Detect which cell encompasses the target text, then output its (x, y) center coordinate. 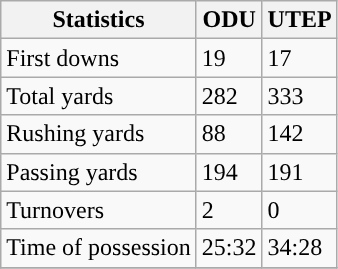
88 (229, 134)
0 (300, 210)
ODU (229, 20)
25:32 (229, 248)
17 (300, 58)
191 (300, 172)
2 (229, 210)
Time of possession (99, 248)
19 (229, 58)
UTEP (300, 20)
Turnovers (99, 210)
142 (300, 134)
Total yards (99, 96)
333 (300, 96)
Statistics (99, 20)
194 (229, 172)
Rushing yards (99, 134)
Passing yards (99, 172)
34:28 (300, 248)
First downs (99, 58)
282 (229, 96)
